Identify which cell holds the provided text, then report its [X, Y] central coordinate. 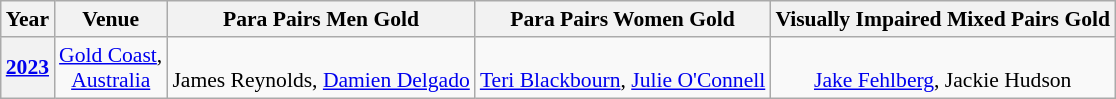
Year [28, 19]
James Reynolds, Damien Delgado [320, 68]
Gold Coast, Australia [110, 68]
Visually Impaired Mixed Pairs Gold [942, 19]
Para Pairs Women Gold [623, 19]
Teri Blackbourn, Julie O'Connell [623, 68]
Para Pairs Men Gold [320, 19]
Venue [110, 19]
2023 [28, 68]
Jake Fehlberg, Jackie Hudson [942, 68]
